Scan for the cell matching the given text and deliver its [X, Y] coordinate at center. 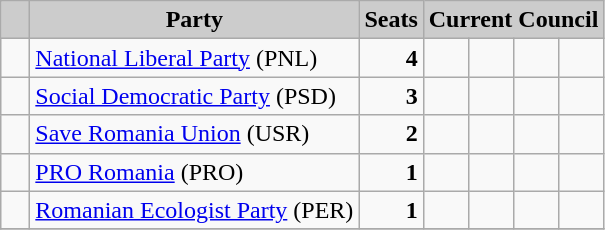
PRO Romania (PRO) [194, 172]
Seats [391, 20]
4 [391, 58]
National Liberal Party (PNL) [194, 58]
Romanian Ecologist Party (PER) [194, 210]
Party [194, 20]
Current Council [514, 20]
Save Romania Union (USR) [194, 134]
2 [391, 134]
Social Democratic Party (PSD) [194, 96]
3 [391, 96]
